Capture the cell that displays the provided text and extract its (X, Y) central coordinate. 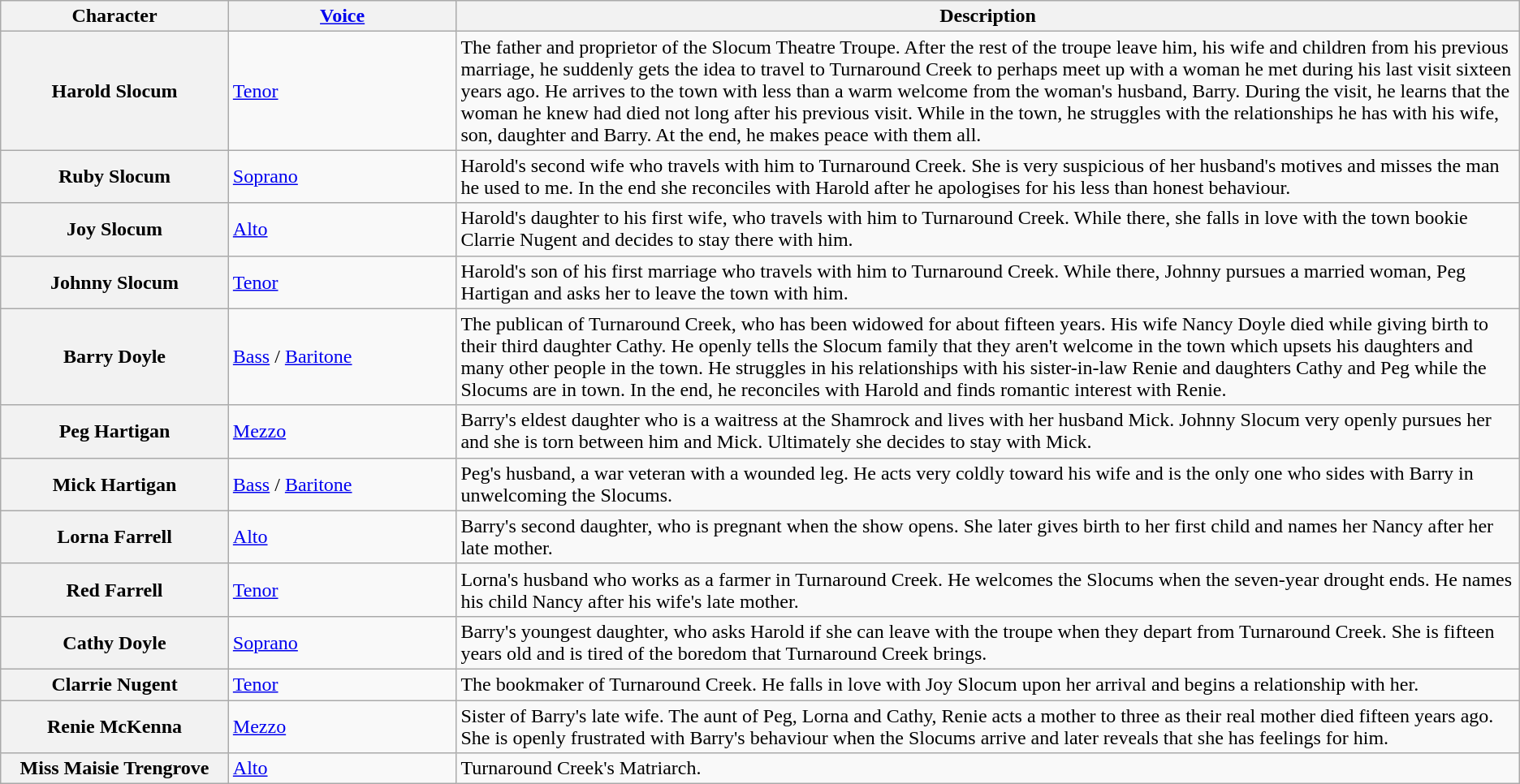
Turnaround Creek's Matriarch. (987, 769)
Ruby Slocum (115, 177)
Miss Maisie Trengrove (115, 769)
Description (987, 16)
Clarrie Nugent (115, 684)
Harold Slocum (115, 91)
The bookmaker of Turnaround Creek. He falls in love with Joy Slocum upon her arrival and begins a relationship with her. (987, 684)
Joy Slocum (115, 229)
Mick Hartigan (115, 484)
Peg Hartigan (115, 432)
Lorna Farrell (115, 537)
Barry's second daughter, who is pregnant when the show opens. She later gives birth to her first child and names her Nancy after her late mother. (987, 537)
Voice (343, 16)
Johnny Slocum (115, 282)
Cathy Doyle (115, 643)
Barry Doyle (115, 357)
Character (115, 16)
Red Farrell (115, 589)
Renie McKenna (115, 726)
